Extract the [X, Y] coordinate from the center of the cell holding the provided text.  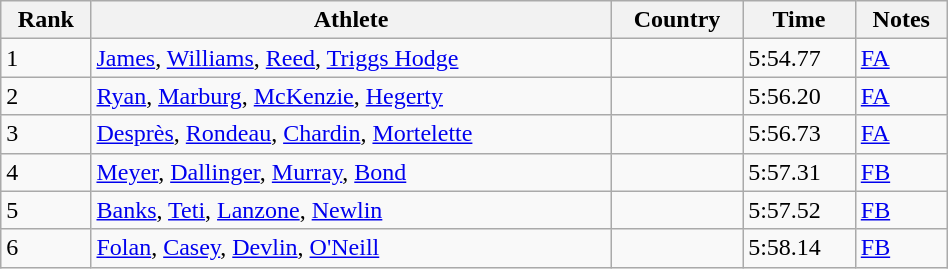
5:54.77 [800, 58]
5 [46, 210]
5:56.73 [800, 134]
1 [46, 58]
6 [46, 248]
Athlete [351, 20]
5:58.14 [800, 248]
3 [46, 134]
Time [800, 20]
5:57.52 [800, 210]
Ryan, Marburg, McKenzie, Hegerty [351, 96]
Notes [901, 20]
Country [676, 20]
Meyer, Dallinger, Murray, Bond [351, 172]
James, Williams, Reed, Triggs Hodge [351, 58]
Folan, Casey, Devlin, O'Neill [351, 248]
Banks, Teti, Lanzone, Newlin [351, 210]
5:56.20 [800, 96]
Rank [46, 20]
2 [46, 96]
Desprès, Rondeau, Chardin, Mortelette [351, 134]
4 [46, 172]
5:57.31 [800, 172]
